From the cell containing the given text, extract its center point as (x, y) coordinate. 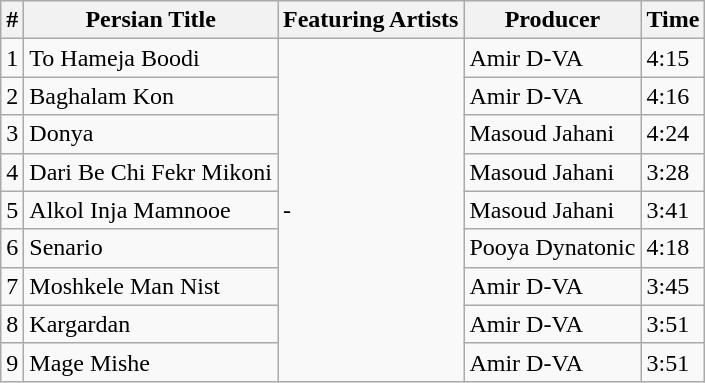
Mage Mishe (151, 362)
8 (12, 324)
1 (12, 58)
4:24 (673, 134)
To Hameja Boodi (151, 58)
Kargardan (151, 324)
Alkol Inja Mamnooe (151, 210)
Producer (552, 20)
Baghalam Kon (151, 96)
4 (12, 172)
2 (12, 96)
3:41 (673, 210)
Senario (151, 248)
Persian Title (151, 20)
7 (12, 286)
4:18 (673, 248)
5 (12, 210)
Dari Be Chi Fekr Mikoni (151, 172)
6 (12, 248)
3:45 (673, 286)
3:28 (673, 172)
Featuring Artists (371, 20)
3 (12, 134)
Time (673, 20)
# (12, 20)
4:15 (673, 58)
Moshkele Man Nist (151, 286)
4:16 (673, 96)
Donya (151, 134)
9 (12, 362)
- (371, 210)
Pooya Dynatonic (552, 248)
